Return [x, y] of the center of cell containing provided text 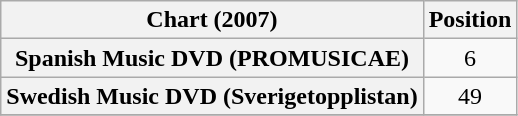
Position [470, 20]
6 [470, 58]
Spanish Music DVD (PROMUSICAE) [212, 58]
49 [470, 96]
Swedish Music DVD (Sverigetopplistan) [212, 96]
Chart (2007) [212, 20]
